Search for the cell housing the specified text and yield its (X, Y) center coordinate. 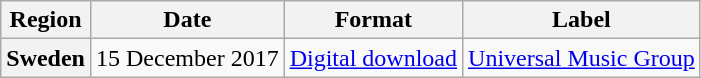
Label (582, 20)
15 December 2017 (187, 58)
Format (373, 20)
Date (187, 20)
Universal Music Group (582, 58)
Sweden (46, 58)
Region (46, 20)
Digital download (373, 58)
